Find where the given text appears and provide that cell's center as (X, Y) coordinate. 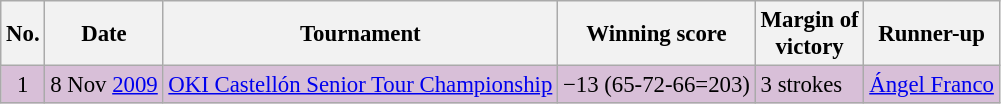
−13 (65-72-66=203) (657, 85)
Ángel Franco (932, 85)
3 strokes (810, 85)
8 Nov 2009 (104, 85)
Date (104, 34)
Tournament (360, 34)
Winning score (657, 34)
Margin ofvictory (810, 34)
No. (23, 34)
OKI Castellón Senior Tour Championship (360, 85)
Runner-up (932, 34)
1 (23, 85)
